Find where the given text appears and provide that cell's center as (x, y) coordinate. 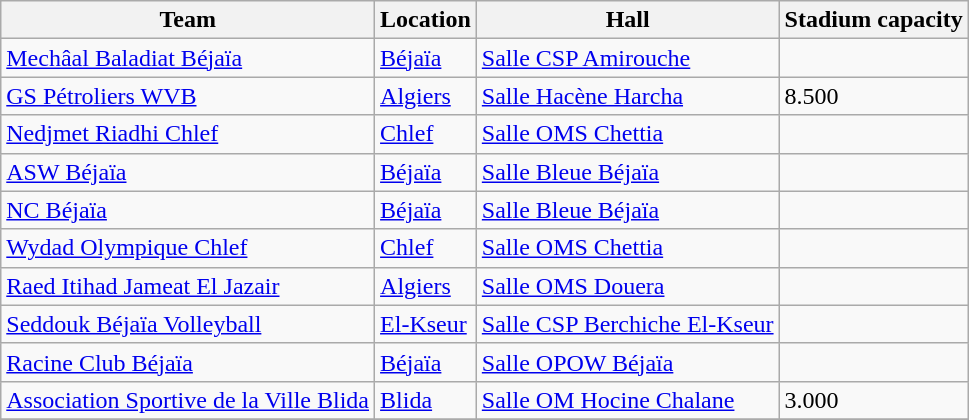
Salle OMS Douera (628, 286)
Salle CSP Berchiche El-Kseur (628, 324)
Blida (426, 400)
Salle OPOW Béjaïa (628, 362)
8.500 (874, 96)
Location (426, 20)
Salle CSP Amirouche (628, 58)
NC Béjaïa (188, 210)
Mechâal Baladiat Béjaïa (188, 58)
Hall (628, 20)
Nedjmet Riadhi Chlef (188, 134)
Racine Club Béjaïa (188, 362)
GS Pétroliers WVB (188, 96)
Salle OM Hocine Chalane (628, 400)
3.000 (874, 400)
Wydad Olympique Chlef (188, 248)
Seddouk Béjaïa Volleyball (188, 324)
ASW Béjaïa (188, 172)
Stadium capacity (874, 20)
Salle Hacène Harcha (628, 96)
Team (188, 20)
Raed Itihad Jameat El Jazair (188, 286)
Association Sportive de la Ville Blida (188, 400)
El-Kseur (426, 324)
